Return (x, y) of the center of cell containing provided text 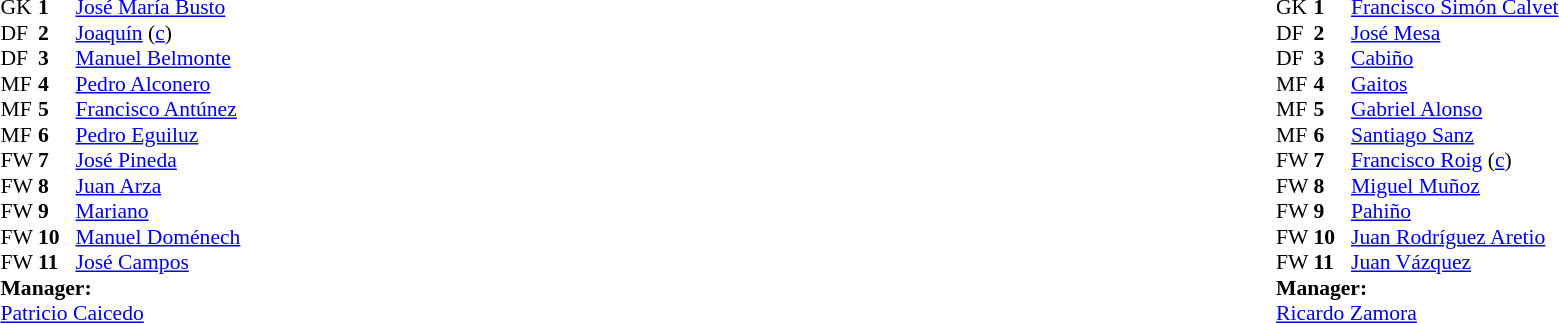
Santiago Sanz (1454, 135)
Cabiño (1454, 59)
Francisco Roig (c) (1454, 161)
Pedro Alconero (158, 84)
Joaquín (c) (158, 33)
Pedro Eguiluz (158, 135)
Miguel Muñoz (1454, 186)
Gabriel Alonso (1454, 109)
Manuel Belmonte (158, 59)
Mariano (158, 211)
Juan Arza (158, 186)
Juan Rodríguez Aretio (1454, 237)
Francisco Antúnez (158, 109)
Gaitos (1454, 84)
Manuel Doménech (158, 237)
José Campos (158, 263)
José Pineda (158, 161)
Juan Vázquez (1454, 263)
José Mesa (1454, 33)
Pahiño (1454, 211)
